Extract the (X, Y) coordinate from the center of the cell holding the provided text.  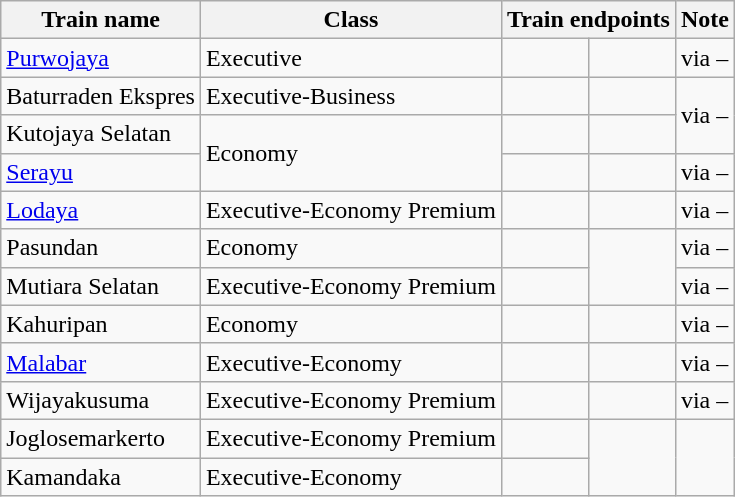
Train name (101, 20)
Train endpoints (588, 20)
Pasundan (101, 248)
Executive-Business (350, 96)
Baturraden Ekspres (101, 96)
Kamandaka (101, 477)
Class (350, 20)
Serayu (101, 172)
Executive (350, 58)
Mutiara Selatan (101, 286)
Joglosemarkerto (101, 438)
Note (704, 20)
Wijayakusuma (101, 400)
Purwojaya (101, 58)
Kutojaya Selatan (101, 134)
Kahuripan (101, 324)
Malabar (101, 362)
Lodaya (101, 210)
